Provide the [X, Y] coordinate of the cell's center where the given text is located.  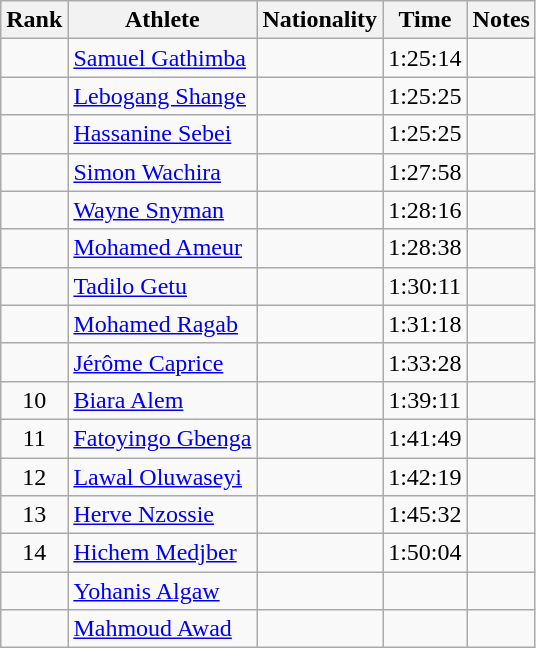
Lebogang Shange [162, 96]
1:42:19 [425, 477]
12 [34, 477]
Rank [34, 20]
Tadilo Getu [162, 286]
Biara Alem [162, 400]
Wayne Snyman [162, 210]
Lawal Oluwaseyi [162, 477]
1:28:16 [425, 210]
1:45:32 [425, 515]
1:41:49 [425, 438]
Notes [501, 20]
Time [425, 20]
Nationality [320, 20]
Mohamed Ragab [162, 324]
1:39:11 [425, 400]
Hassanine Sebei [162, 134]
1:27:58 [425, 172]
1:30:11 [425, 286]
1:31:18 [425, 324]
Hichem Medjber [162, 553]
Athlete [162, 20]
Jérôme Caprice [162, 362]
11 [34, 438]
10 [34, 400]
Mahmoud Awad [162, 629]
Herve Nzossie [162, 515]
Mohamed Ameur [162, 248]
1:28:38 [425, 248]
Samuel Gathimba [162, 58]
Yohanis Algaw [162, 591]
1:25:14 [425, 58]
14 [34, 553]
Simon Wachira [162, 172]
1:50:04 [425, 553]
Fatoyingo Gbenga [162, 438]
1:33:28 [425, 362]
13 [34, 515]
